Search for the cell housing the specified text and yield its [X, Y] center coordinate. 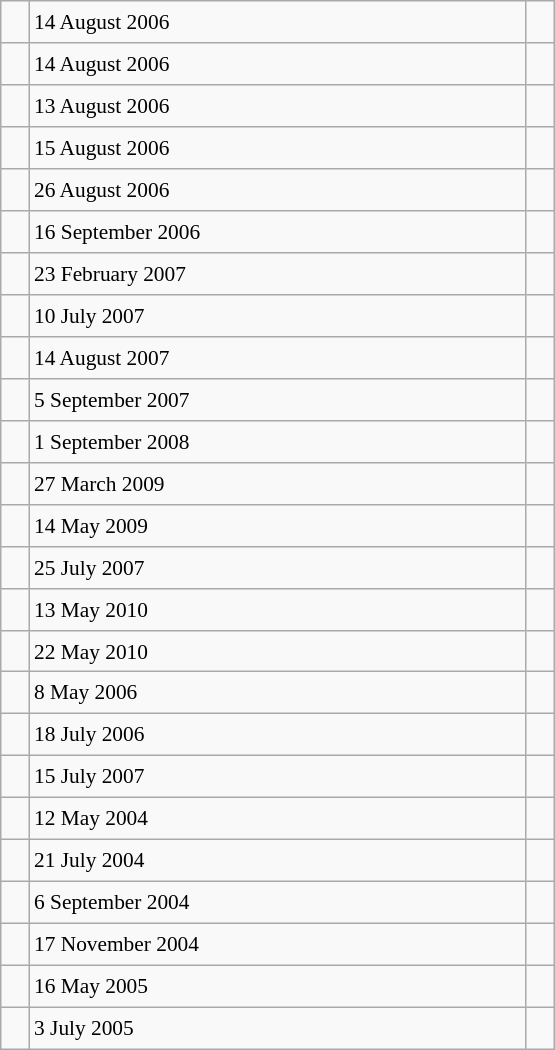
23 February 2007 [278, 274]
27 March 2009 [278, 483]
21 July 2004 [278, 861]
8 May 2006 [278, 693]
13 May 2010 [278, 609]
16 September 2006 [278, 232]
14 May 2009 [278, 525]
16 May 2005 [278, 986]
18 July 2006 [278, 735]
14 August 2007 [278, 358]
3 July 2005 [278, 1028]
13 August 2006 [278, 106]
10 July 2007 [278, 316]
1 September 2008 [278, 441]
12 May 2004 [278, 819]
15 August 2006 [278, 148]
15 July 2007 [278, 777]
5 September 2007 [278, 399]
6 September 2004 [278, 903]
17 November 2004 [278, 945]
26 August 2006 [278, 190]
25 July 2007 [278, 567]
22 May 2010 [278, 651]
